For the text-containing cell, return its midpoint in (X, Y) coordinate format. 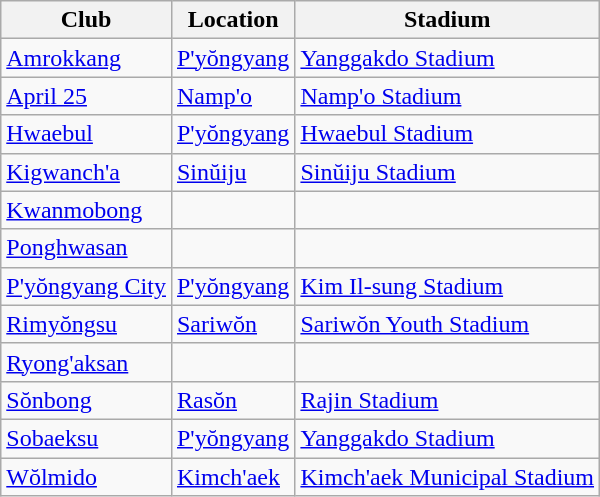
Kim Il-sung Stadium (448, 286)
Ryong'aksan (86, 362)
Rimyŏngsu (86, 324)
Ponghwasan (86, 248)
Hwaebul Stadium (448, 134)
Namp'o Stadium (448, 96)
Hwaebul (86, 134)
Sobaeksu (86, 438)
Kwanmobong (86, 210)
Sinŭiju Stadium (448, 172)
Namp'o (232, 96)
Amrokkang (86, 58)
April 25 (86, 96)
Club (86, 20)
Sŏnbong (86, 400)
Sariwŏn (232, 324)
P'yŏngyang City (86, 286)
Rasŏn (232, 400)
Sinŭiju (232, 172)
Kigwanch'a (86, 172)
Stadium (448, 20)
Location (232, 20)
Kimch'aek (232, 477)
Kimch'aek Municipal Stadium (448, 477)
Rajin Stadium (448, 400)
Wŏlmido (86, 477)
Sariwŏn Youth Stadium (448, 324)
